Extract the [x, y] coordinate from the center of the cell holding the provided text.  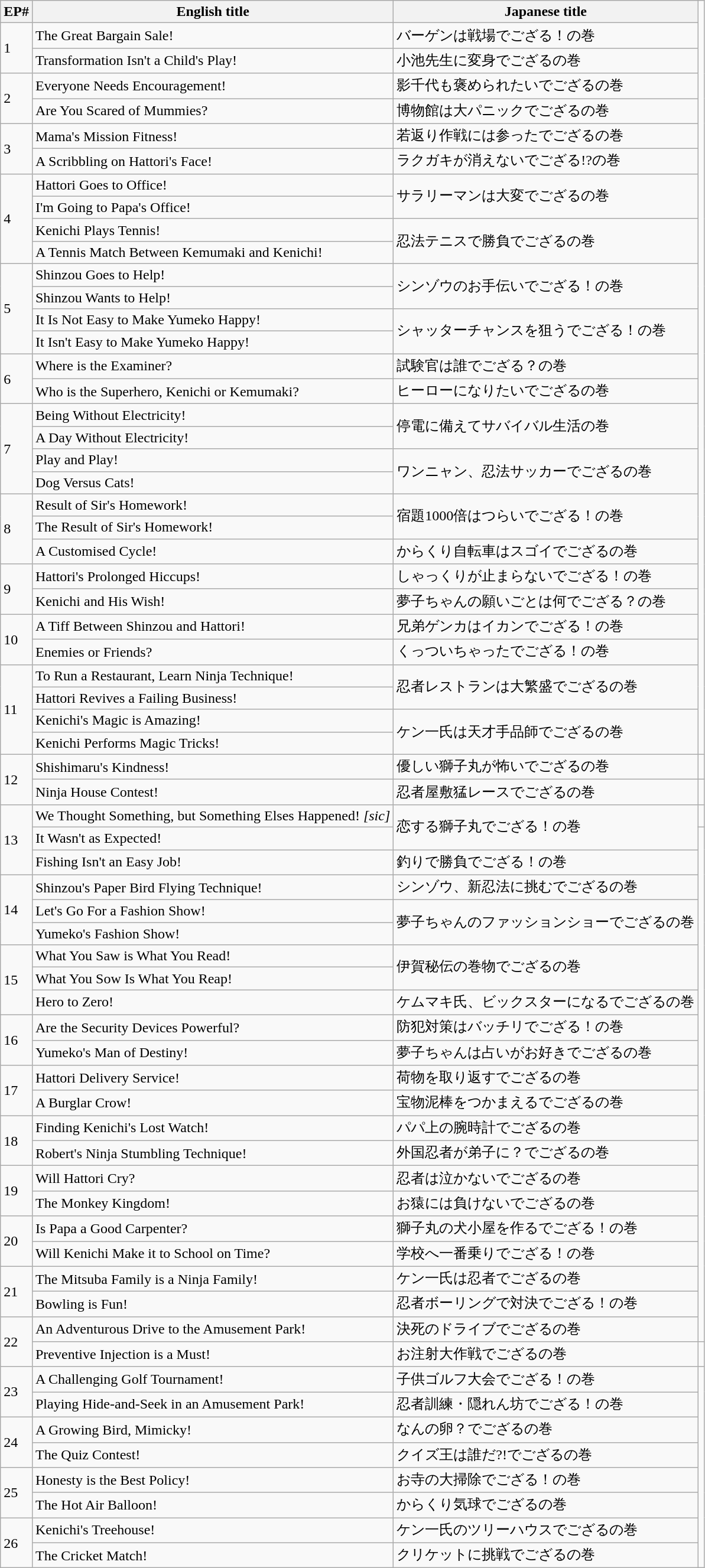
11 [17, 709]
Shinzou Wants to Help! [213, 297]
It Wasn't as Expected! [213, 838]
ケン一氏は天才手品師でござるの巻 [546, 732]
なんの卵？でござるの巻 [546, 1429]
3 [17, 149]
EP# [17, 12]
Hero to Zero! [213, 1003]
14 [17, 909]
バーゲンは戦場でござる！の巻 [546, 35]
ヒーローになりたいでござるの巻 [546, 391]
23 [17, 1391]
子供ゴルフ大会でござる！の巻 [546, 1380]
Are the Security Devices Powerful? [213, 1028]
19 [17, 1191]
10 [17, 639]
外国忍者が弟子に？でござるの巻 [546, 1153]
Let's Go For a Fashion Show! [213, 911]
1 [17, 48]
しゃっくりが止まらないでござる！の巻 [546, 576]
Ninja House Contest! [213, 793]
Fishing Isn't an Easy Job! [213, 862]
Will Kenichi Make it to School on Time? [213, 1254]
A Day Without Electricity! [213, 438]
サラリーマンは大変でござるの巻 [546, 196]
The Hot Air Balloon! [213, 1505]
忍者ボーリングで対決でござる！の巻 [546, 1304]
12 [17, 780]
Honesty is the Best Policy! [213, 1480]
釣りで勝負でござる！の巻 [546, 862]
お猿には負けないでござるの巻 [546, 1204]
Being Without Electricity! [213, 415]
An Adventurous Drive to the Amusement Park! [213, 1329]
15 [17, 980]
24 [17, 1442]
English title [213, 12]
What You Sow Is What You Reap! [213, 979]
忍者屋敷猛レースでござるの巻 [546, 793]
Preventive Injection is a Must! [213, 1355]
25 [17, 1493]
Bowling is Fun! [213, 1304]
学校へ一番乗りでござる！の巻 [546, 1254]
お寺の大掃除でござる！の巻 [546, 1480]
7 [17, 449]
Shishimaru's Kindness! [213, 767]
The Monkey Kingdom! [213, 1204]
2 [17, 98]
Dog Versus Cats! [213, 483]
若返り作戦には参ったでござるの巻 [546, 136]
20 [17, 1241]
A Scribbling on Hattori's Face! [213, 162]
Kenichi Performs Magic Tricks! [213, 743]
クリケットに挑戦でござるの巻 [546, 1556]
18 [17, 1141]
It Isn't Easy to Make Yumeko Happy! [213, 343]
A Challenging Golf Tournament! [213, 1380]
Shinzou's Paper Bird Flying Technique! [213, 887]
Shinzou Goes to Help! [213, 275]
Japanese title [546, 12]
忍者訓練・隠れん坊でござる！の巻 [546, 1404]
試験官は誰でござる？の巻 [546, 366]
Play and Play! [213, 460]
Kenichi and His Wish! [213, 601]
The Result of Sir's Homework! [213, 527]
Kenichi's Magic is Amazing! [213, 721]
Hattori's Prolonged Hiccups! [213, 576]
夢子ちゃんのファッションショーでござるの巻 [546, 922]
ケン一氏は忍者でござるの巻 [546, 1279]
Hattori Goes to Office! [213, 185]
宝物泥棒をつかまえるでござるの巻 [546, 1103]
9 [17, 589]
Result of Sir's Homework! [213, 505]
Where is the Examiner? [213, 366]
Enemies or Friends? [213, 652]
シンゾウのお手伝いでござる！の巻 [546, 286]
Yumeko's Fashion Show! [213, 934]
博物館は大パニックでござるの巻 [546, 111]
Everyone Needs Encouragement! [213, 86]
Will Hattori Cry? [213, 1179]
Hattori Delivery Service! [213, 1078]
I'm Going to Papa's Office! [213, 207]
A Customised Cycle! [213, 552]
The Quiz Contest! [213, 1455]
17 [17, 1090]
お注射大作戦でござるの巻 [546, 1355]
獅子丸の犬小屋を作るでござる！の巻 [546, 1228]
The Cricket Match! [213, 1556]
Playing Hide-and-Seek in an Amusement Park! [213, 1404]
To Run a Restaurant, Learn Ninja Technique! [213, 676]
A Tiff Between Shinzou and Hattori! [213, 627]
The Mitsuba Family is a Ninja Family! [213, 1279]
恋する獅子丸でござる！の巻 [546, 827]
21 [17, 1291]
決死のドライブでござるの巻 [546, 1329]
A Tennis Match Between Kemumaki and Kenichi! [213, 252]
Kenichi Plays Tennis! [213, 230]
16 [17, 1039]
Is Papa a Good Carpenter? [213, 1228]
Who is the Superhero, Kenichi or Kemumaki? [213, 391]
優しい獅子丸が怖いでござるの巻 [546, 767]
What You Saw is What You Read! [213, 956]
夢子ちゃんは占いがお好きでござるの巻 [546, 1052]
忍者は泣かないでござるの巻 [546, 1179]
8 [17, 529]
Finding Kenichi's Lost Watch! [213, 1128]
Yumeko's Man of Destiny! [213, 1052]
宿題1000倍はつらいでござる！の巻 [546, 516]
6 [17, 379]
パパ上の腕時計でござるの巻 [546, 1128]
伊賀秘伝の巻物でござるの巻 [546, 967]
停電に備えてサバイバル生活の巻 [546, 426]
The Great Bargain Sale! [213, 35]
小池先生に変身でござるの巻 [546, 60]
兄弟ゲンカはイカンでござる！の巻 [546, 627]
13 [17, 840]
夢子ちゃんの願いごとは何でござる？の巻 [546, 601]
Are You Scared of Mummies? [213, 111]
ケムマキ氏、ビックスターになるでござるの巻 [546, 1003]
からくり自転車はスゴイでござるの巻 [546, 552]
忍法テニスで勝負でござるの巻 [546, 241]
忍者レストランは大繁盛でござるの巻 [546, 687]
Hattori Revives a Failing Business! [213, 698]
We Thought Something, but Something Elses Happened! [sic] [213, 816]
くっついちゃったでござる！の巻 [546, 652]
荷物を取り返すでござるの巻 [546, 1078]
シャッターチャンスを狙うでござる！の巻 [546, 331]
Robert's Ninja Stumbling Technique! [213, 1153]
Kenichi's Treehouse! [213, 1531]
クイズ王は誰だ?!でござるの巻 [546, 1455]
Transformation Isn't a Child's Play! [213, 60]
26 [17, 1543]
A Burglar Crow! [213, 1103]
It Is Not Easy to Make Yumeko Happy! [213, 320]
4 [17, 219]
からくり気球でござるの巻 [546, 1505]
Mama's Mission Fitness! [213, 136]
影千代も褒められたいでござるの巻 [546, 86]
A Growing Bird, Mimicky! [213, 1429]
防犯対策はバッチリでござる！の巻 [546, 1028]
ケン一氏のツリーハウスでござるの巻 [546, 1531]
ラクガキが消えないでござる!?の巻 [546, 162]
シンゾウ、新忍法に挑むでござるの巻 [546, 887]
ワンニャン、忍法サッカーでござるの巻 [546, 471]
22 [17, 1342]
5 [17, 308]
